For the text-containing cell, return its midpoint in (X, Y) coordinate format. 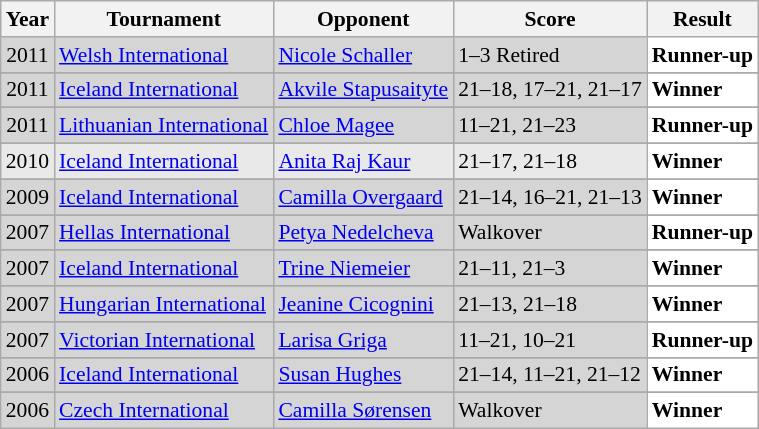
Petya Nedelcheva (363, 233)
Akvile Stapusaityte (363, 90)
Czech International (164, 411)
Hungarian International (164, 304)
Tournament (164, 19)
Larisa Griga (363, 340)
21–13, 21–18 (550, 304)
21–17, 21–18 (550, 162)
Camilla Overgaard (363, 197)
Lithuanian International (164, 126)
Jeanine Cicognini (363, 304)
2009 (28, 197)
11–21, 21–23 (550, 126)
Victorian International (164, 340)
Trine Niemeier (363, 269)
Susan Hughes (363, 375)
Nicole Schaller (363, 55)
Welsh International (164, 55)
Hellas International (164, 233)
Score (550, 19)
Year (28, 19)
Opponent (363, 19)
2010 (28, 162)
Anita Raj Kaur (363, 162)
21–14, 16–21, 21–13 (550, 197)
21–11, 21–3 (550, 269)
21–14, 11–21, 21–12 (550, 375)
Chloe Magee (363, 126)
Camilla Sørensen (363, 411)
1–3 Retired (550, 55)
Result (702, 19)
21–18, 17–21, 21–17 (550, 90)
11–21, 10–21 (550, 340)
